From the cell containing the given text, extract its center point as [x, y] coordinate. 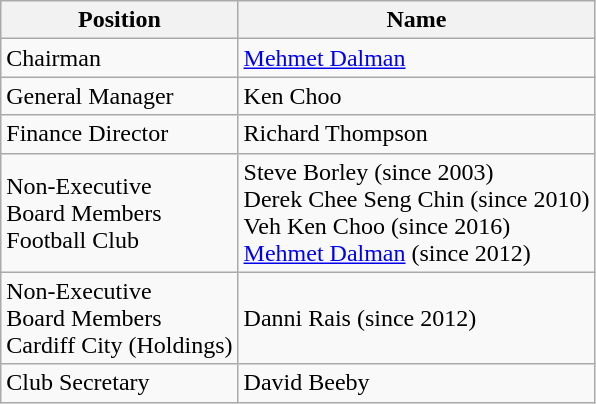
Non-ExecutiveBoard MembersCardiff City (Holdings) [120, 318]
General Manager [120, 96]
Non-ExecutiveBoard MembersFootball Club [120, 212]
Mehmet Dalman [416, 58]
Name [416, 20]
Ken Choo [416, 96]
Club Secretary [120, 383]
Chairman [120, 58]
Finance Director [120, 134]
Danni Rais (since 2012) [416, 318]
Position [120, 20]
Richard Thompson [416, 134]
David Beeby [416, 383]
Steve Borley (since 2003) Derek Chee Seng Chin (since 2010) Veh Ken Choo (since 2016) Mehmet Dalman (since 2012) [416, 212]
